Determine the [x, y] coordinate at the center of the cell enclosing the given text.  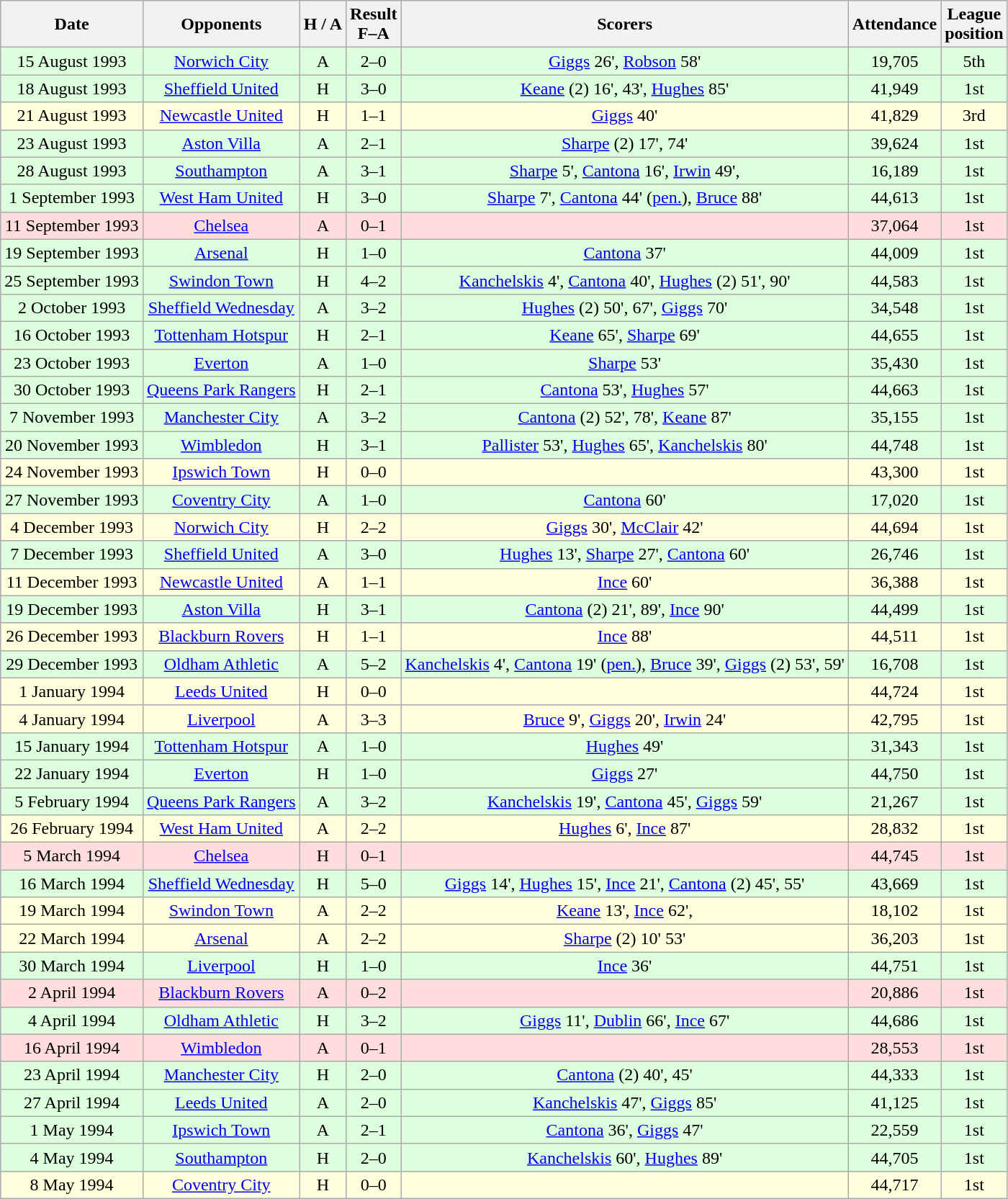
44,705 [894, 1157]
35,155 [894, 418]
20 November 1993 [72, 445]
ResultF–A [374, 24]
4 December 1993 [72, 527]
44,751 [894, 966]
Hughes (2) 50', 67', Giggs 70' [625, 307]
Pallister 53', Hughes 65', Kanchelskis 80' [625, 445]
22 March 1994 [72, 938]
15 January 1994 [72, 746]
4 April 1994 [72, 1020]
Ince 60' [625, 582]
16 March 1994 [72, 884]
Giggs 14', Hughes 15', Ince 21', Cantona (2) 45', 55' [625, 884]
2 October 1993 [72, 307]
Sharpe (2) 17', 74' [625, 143]
5th [974, 61]
44,499 [894, 609]
36,388 [894, 582]
Hughes 49' [625, 746]
5–0 [374, 884]
Leagueposition [974, 24]
22,559 [894, 1130]
Sharpe 7', Cantona 44' (pen.), Bruce 88' [625, 198]
Kanchelskis 19', Cantona 45', Giggs 59' [625, 801]
19,705 [894, 61]
29 December 1993 [72, 664]
18,102 [894, 911]
44,750 [894, 773]
35,430 [894, 362]
41,829 [894, 116]
42,795 [894, 719]
44,663 [894, 390]
44,748 [894, 445]
41,125 [894, 1103]
44,724 [894, 691]
44,694 [894, 527]
Bruce 9', Giggs 20', Irwin 24' [625, 719]
7 December 1993 [72, 554]
Kanchelskis 4', Cantona 19' (pen.), Bruce 39', Giggs (2) 53', 59' [625, 664]
44,717 [894, 1185]
1 January 1994 [72, 691]
Cantona (2) 21', 89', Ince 90' [625, 609]
44,686 [894, 1020]
21,267 [894, 801]
43,300 [894, 472]
Cantona (2) 40', 45' [625, 1075]
28 August 1993 [72, 171]
34,548 [894, 307]
23 October 1993 [72, 362]
23 April 1994 [72, 1075]
44,655 [894, 335]
5 February 1994 [72, 801]
39,624 [894, 143]
Hughes 13', Sharpe 27', Cantona 60' [625, 554]
30 October 1993 [72, 390]
Kanchelskis 60', Hughes 89' [625, 1157]
Sharpe 53' [625, 362]
18 August 1993 [72, 89]
25 September 1993 [72, 280]
Keane (2) 16', 43', Hughes 85' [625, 89]
0–2 [374, 993]
Keane 13', Ince 62', [625, 911]
19 March 1994 [72, 911]
26 December 1993 [72, 637]
22 January 1994 [72, 773]
24 November 1993 [72, 472]
Giggs 30', McClair 42' [625, 527]
27 April 1994 [72, 1103]
44,745 [894, 856]
28,553 [894, 1048]
Sharpe (2) 10' 53' [625, 938]
20,886 [894, 993]
Cantona 53', Hughes 57' [625, 390]
19 September 1993 [72, 253]
Hughes 6', Ince 87' [625, 829]
44,009 [894, 253]
28,832 [894, 829]
Scorers [625, 24]
1 May 1994 [72, 1130]
Cantona 60' [625, 500]
H / A [323, 24]
16,189 [894, 171]
16 April 1994 [72, 1048]
27 November 1993 [72, 500]
Sharpe 5', Cantona 16', Irwin 49', [625, 171]
Kanchelskis 47', Giggs 85' [625, 1103]
36,203 [894, 938]
4 January 1994 [72, 719]
21 August 1993 [72, 116]
37,064 [894, 225]
Giggs 27' [625, 773]
44,333 [894, 1075]
11 December 1993 [72, 582]
Giggs 11', Dublin 66', Ince 67' [625, 1020]
Cantona 36', Giggs 47' [625, 1130]
17,020 [894, 500]
16 October 1993 [72, 335]
2 April 1994 [72, 993]
26 February 1994 [72, 829]
5 March 1994 [72, 856]
4–2 [374, 280]
5–2 [374, 664]
26,746 [894, 554]
Kanchelskis 4', Cantona 40', Hughes (2) 51', 90' [625, 280]
30 March 1994 [72, 966]
44,583 [894, 280]
44,511 [894, 637]
8 May 1994 [72, 1185]
7 November 1993 [72, 418]
Keane 65', Sharpe 69' [625, 335]
23 August 1993 [72, 143]
Date [72, 24]
Attendance [894, 24]
Opponents [221, 24]
3–3 [374, 719]
Ince 36' [625, 966]
Giggs 40' [625, 116]
Ince 88' [625, 637]
Giggs 26', Robson 58' [625, 61]
Cantona (2) 52', 78', Keane 87' [625, 418]
44,613 [894, 198]
3rd [974, 116]
15 August 1993 [72, 61]
16,708 [894, 664]
Cantona 37' [625, 253]
19 December 1993 [72, 609]
43,669 [894, 884]
41,949 [894, 89]
4 May 1994 [72, 1157]
31,343 [894, 746]
1 September 1993 [72, 198]
11 September 1993 [72, 225]
